Find where the given text appears and provide that cell's center as (x, y) coordinate. 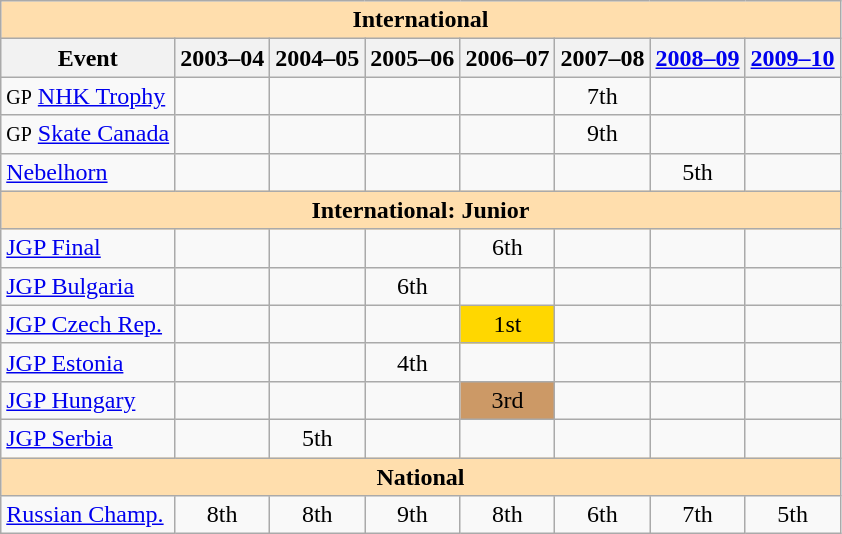
2006–07 (508, 58)
1st (508, 324)
International: Junior (420, 210)
JGP Bulgaria (88, 286)
3rd (508, 400)
Russian Champ. (88, 515)
4th (412, 362)
Nebelhorn (88, 172)
2009–10 (792, 58)
GP NHK Trophy (88, 96)
2005–06 (412, 58)
JGP Serbia (88, 438)
2007–08 (602, 58)
International (420, 20)
JGP Czech Rep. (88, 324)
National (420, 477)
GP Skate Canada (88, 134)
Event (88, 58)
JGP Hungary (88, 400)
2004–05 (318, 58)
2003–04 (222, 58)
2008–09 (698, 58)
JGP Estonia (88, 362)
JGP Final (88, 248)
